Return the [X, Y] coordinate for the center point of the cell that contains the specified text.  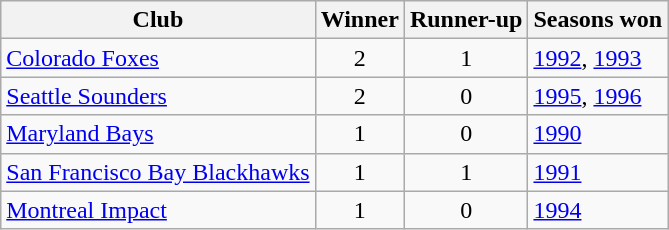
San Francisco Bay Blackhawks [158, 172]
Runner-up [466, 20]
Club [158, 20]
Winner [360, 20]
1992, 1993 [598, 58]
Seasons won [598, 20]
1995, 1996 [598, 96]
Colorado Foxes [158, 58]
Montreal Impact [158, 210]
1990 [598, 134]
Maryland Bays [158, 134]
Seattle Sounders [158, 96]
1991 [598, 172]
1994 [598, 210]
